Find where the given text appears and provide that cell's center as (x, y) coordinate. 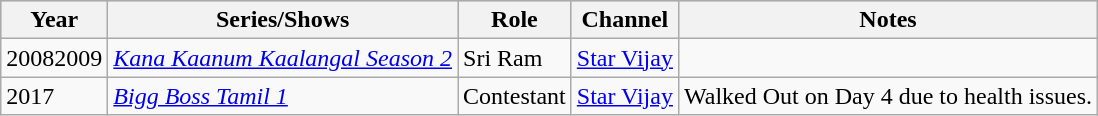
Role (515, 20)
Notes (888, 20)
2017 (54, 96)
Kana Kaanum Kaalangal Season 2 (283, 58)
Year (54, 20)
Bigg Boss Tamil 1 (283, 96)
Walked Out on Day 4 due to health issues. (888, 96)
Series/Shows (283, 20)
Channel (624, 20)
Contestant (515, 96)
Sri Ram (515, 58)
20082009 (54, 58)
